Provide the (x, y) coordinate of the cell's center where the given text is located.  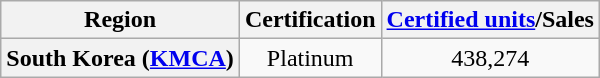
Region (120, 20)
Certification (310, 20)
Certified units/Sales (490, 20)
South Korea (KMCA) (120, 58)
Platinum (310, 58)
438,274 (490, 58)
